Extract the [X, Y] coordinate from the center of the cell holding the provided text.  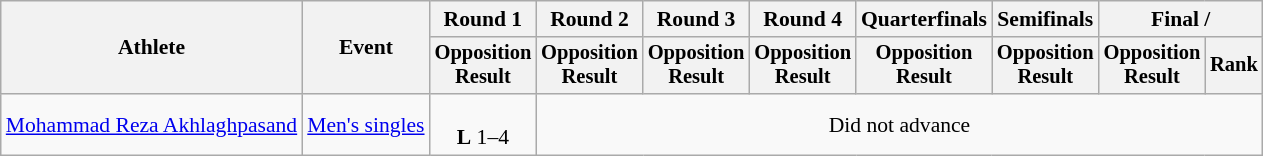
L 1–4 [484, 124]
Quarterfinals [924, 19]
Round 3 [696, 19]
Round 1 [484, 19]
Final / [1181, 19]
Men's singles [366, 124]
Rank [1234, 66]
Event [366, 48]
Mohammad Reza Akhlaghpasand [152, 124]
Semifinals [1046, 19]
Round 2 [590, 19]
Athlete [152, 48]
Round 4 [802, 19]
Did not advance [900, 124]
